From the cell containing the given text, extract its center point as (X, Y) coordinate. 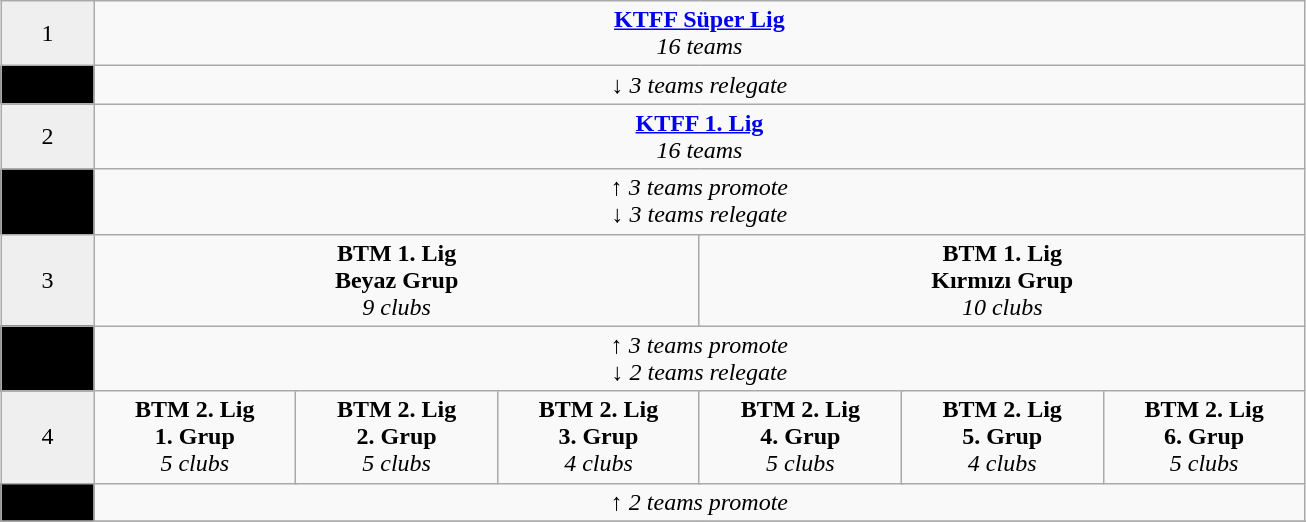
KTFF Süper Lig16 teams (700, 34)
BTM 2. Lig1. Grup5 clubs (195, 437)
BTM 2. Lig6. Grup5 clubs (1204, 437)
BTM 2. Lig2. Grup5 clubs (397, 437)
↓ 3 teams relegate (700, 85)
BTM 2. Lig3. Grup4 clubs (599, 437)
2 (48, 136)
BTM 2. Lig5. Grup4 clubs (1002, 437)
BTM 1. LigBeyaz Grup9 clubs (397, 280)
↑ 2 teams promote (700, 502)
1 (48, 34)
4 (48, 437)
3 (48, 280)
BTM 2. Lig4. Grup5 clubs (800, 437)
BTM 1. LigKırmızı Grup10 clubs (1002, 280)
KTFF 1. Lig16 teams (700, 136)
↑ 3 teams promote↓ 2 teams relegate (700, 358)
↑ 3 teams promote↓ 3 teams relegate (700, 202)
